Pinpoint the cell where the given text exists, returning its [X, Y] midpoint coordinate. 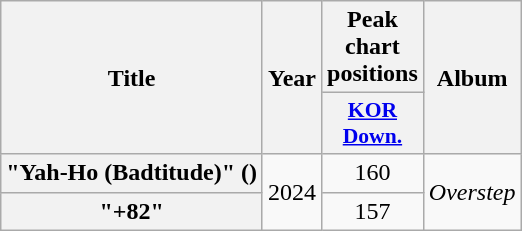
Overstep [472, 192]
157 [373, 211]
160 [373, 173]
Peak chart positions [373, 47]
"Yah-Ho (Badtitude)" () [132, 173]
"+82" [132, 211]
KORDown. [373, 124]
Year [292, 78]
2024 [292, 192]
Album [472, 78]
Title [132, 78]
